Detect which cell encompasses the target text, then output its (X, Y) center coordinate. 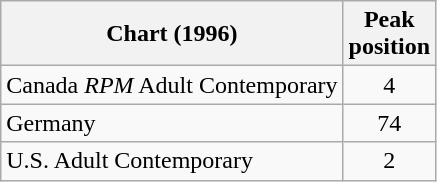
Peakposition (389, 34)
U.S. Adult Contemporary (172, 161)
Germany (172, 123)
4 (389, 85)
Chart (1996) (172, 34)
Canada RPM Adult Contemporary (172, 85)
74 (389, 123)
2 (389, 161)
